Capture the cell that displays the provided text and extract its (x, y) central coordinate. 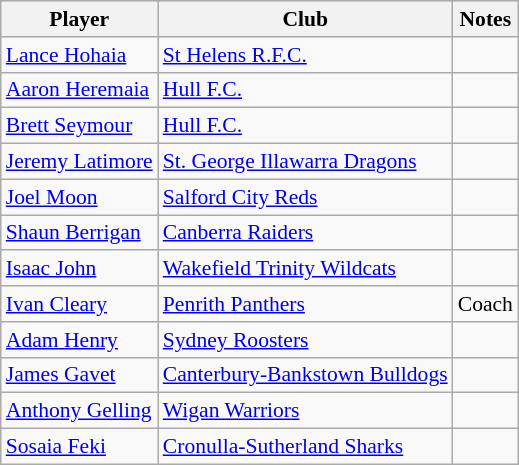
Jeremy Latimore (80, 162)
Notes (486, 19)
Wakefield Trinity Wildcats (306, 269)
Club (306, 19)
Adam Henry (80, 340)
Shaun Berrigan (80, 233)
Anthony Gelling (80, 411)
Sydney Roosters (306, 340)
Canberra Raiders (306, 233)
Wigan Warriors (306, 411)
Sosaia Feki (80, 447)
Aaron Heremaia (80, 90)
Salford City Reds (306, 197)
Penrith Panthers (306, 304)
Isaac John (80, 269)
Canterbury-Bankstown Bulldogs (306, 375)
James Gavet (80, 375)
Player (80, 19)
Coach (486, 304)
Joel Moon (80, 197)
St Helens R.F.C. (306, 55)
Brett Seymour (80, 126)
Cronulla-Sutherland Sharks (306, 447)
Lance Hohaia (80, 55)
Ivan Cleary (80, 304)
St. George Illawarra Dragons (306, 162)
